Scan for the cell matching the given text and deliver its [X, Y] coordinate at center. 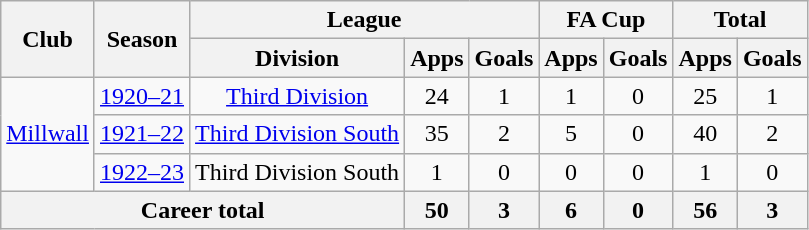
5 [571, 134]
Club [48, 39]
Career total [203, 210]
56 [705, 210]
1920–21 [142, 96]
25 [705, 96]
Season [142, 39]
League [364, 20]
1922–23 [142, 172]
Total [740, 20]
50 [437, 210]
Third Division [298, 96]
FA Cup [606, 20]
6 [571, 210]
1921–22 [142, 134]
35 [437, 134]
40 [705, 134]
Millwall [48, 134]
Division [298, 58]
24 [437, 96]
